From the cell containing the given text, extract its center point as (x, y) coordinate. 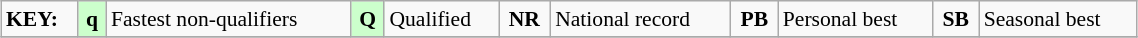
SB (956, 19)
KEY: (40, 19)
National record (640, 19)
Qualified (441, 19)
PB (754, 19)
q (92, 19)
Seasonal best (1058, 19)
NR (524, 19)
Personal best (856, 19)
Fastest non-qualifiers (228, 19)
Q (368, 19)
